Detect which cell encompasses the target text, then output its [X, Y] center coordinate. 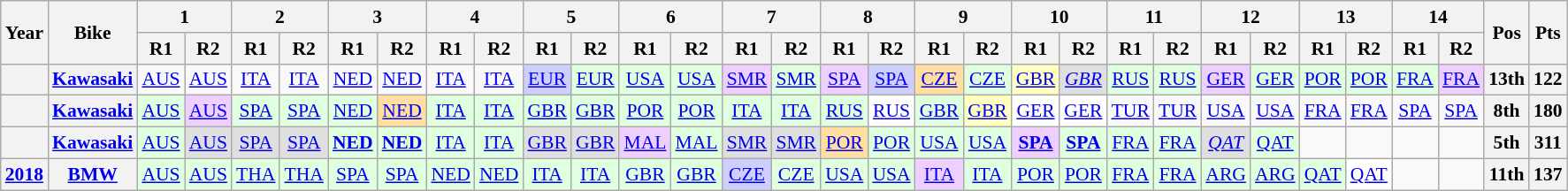
7 [771, 17]
Year [25, 32]
180 [1548, 111]
11 [1155, 17]
122 [1548, 80]
6 [670, 17]
3 [377, 17]
1 [184, 17]
2018 [25, 174]
8 [868, 17]
137 [1548, 174]
2 [279, 17]
14 [1438, 17]
11th [1507, 174]
4 [474, 17]
BMW [92, 174]
311 [1548, 143]
13th [1507, 80]
5th [1507, 143]
13 [1346, 17]
5 [571, 17]
8th [1507, 111]
Pts [1548, 32]
Pos [1507, 32]
9 [964, 17]
Bike [92, 32]
12 [1251, 17]
10 [1059, 17]
